Locate the cell with the specified text and output its [X, Y] center coordinate. 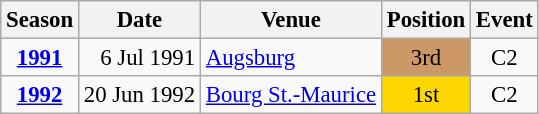
3rd [426, 58]
Event [505, 20]
1992 [40, 95]
Augsburg [290, 58]
6 Jul 1991 [139, 58]
1991 [40, 58]
Date [139, 20]
Bourg St.-Maurice [290, 95]
Position [426, 20]
1st [426, 95]
Season [40, 20]
Venue [290, 20]
20 Jun 1992 [139, 95]
